Locate the cell with the specified text and output its (x, y) center coordinate. 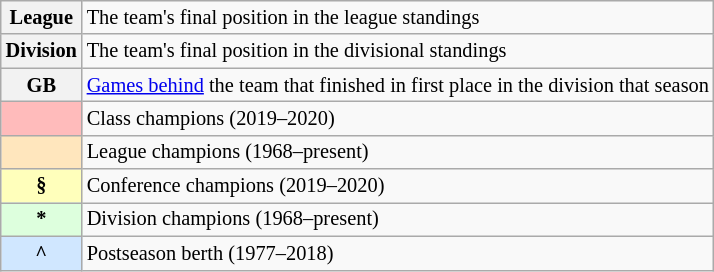
Division (42, 51)
Conference champions (2019–2020) (398, 186)
§ (42, 186)
Division champions (1968–present) (398, 219)
The team's final position in the divisional standings (398, 51)
League (42, 17)
Class champions (2019–2020) (398, 118)
Postseason berth (1977–2018) (398, 253)
Games behind the team that finished in first place in the division that season (398, 85)
League champions (1968–present) (398, 152)
GB (42, 85)
* (42, 219)
^ (42, 253)
The team's final position in the league standings (398, 17)
